Provide the [x, y] coordinate of the cell's center where the given text is located.  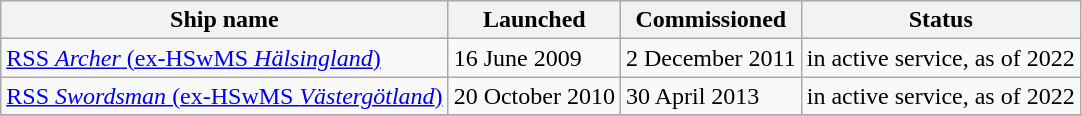
20 October 2010 [534, 96]
Launched [534, 20]
2 December 2011 [710, 58]
Ship name [224, 20]
Status [940, 20]
RSS Swordsman (ex-HSwMS Västergötland) [224, 96]
30 April 2013 [710, 96]
16 June 2009 [534, 58]
RSS Archer (ex-HSwMS Hälsingland) [224, 58]
Commissioned [710, 20]
